Return the (X, Y) coordinate for the center point of the cell that contains the specified text.  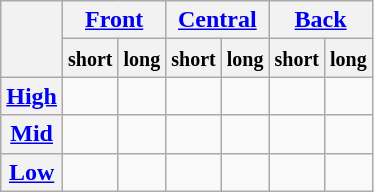
Back (320, 20)
Front (114, 20)
High (32, 96)
Mid (32, 134)
Low (32, 172)
Central (218, 20)
